Extract the (x, y) coordinate from the center of the cell holding the provided text.  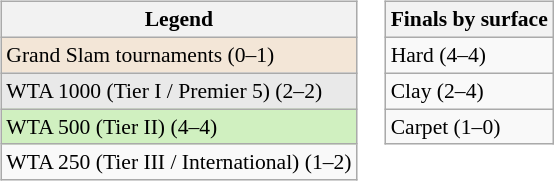
Carpet (1–0) (470, 127)
Legend (178, 20)
Grand Slam tournaments (0–1) (178, 55)
WTA 1000 (Tier I / Premier 5) (2–2) (178, 91)
WTA 250 (Tier III / International) (1–2) (178, 162)
WTA 500 (Tier II) (4–4) (178, 127)
Hard (4–4) (470, 55)
Finals by surface (470, 20)
Clay (2–4) (470, 91)
